Find where the given text appears and provide that cell's center as (x, y) coordinate. 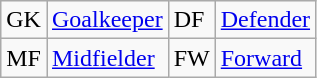
FW (192, 58)
Goalkeeper (107, 20)
Defender (265, 20)
Midfielder (107, 58)
MF (24, 58)
GK (24, 20)
Forward (265, 58)
DF (192, 20)
